Provide the (X, Y) coordinate of the cell's center where the given text is located.  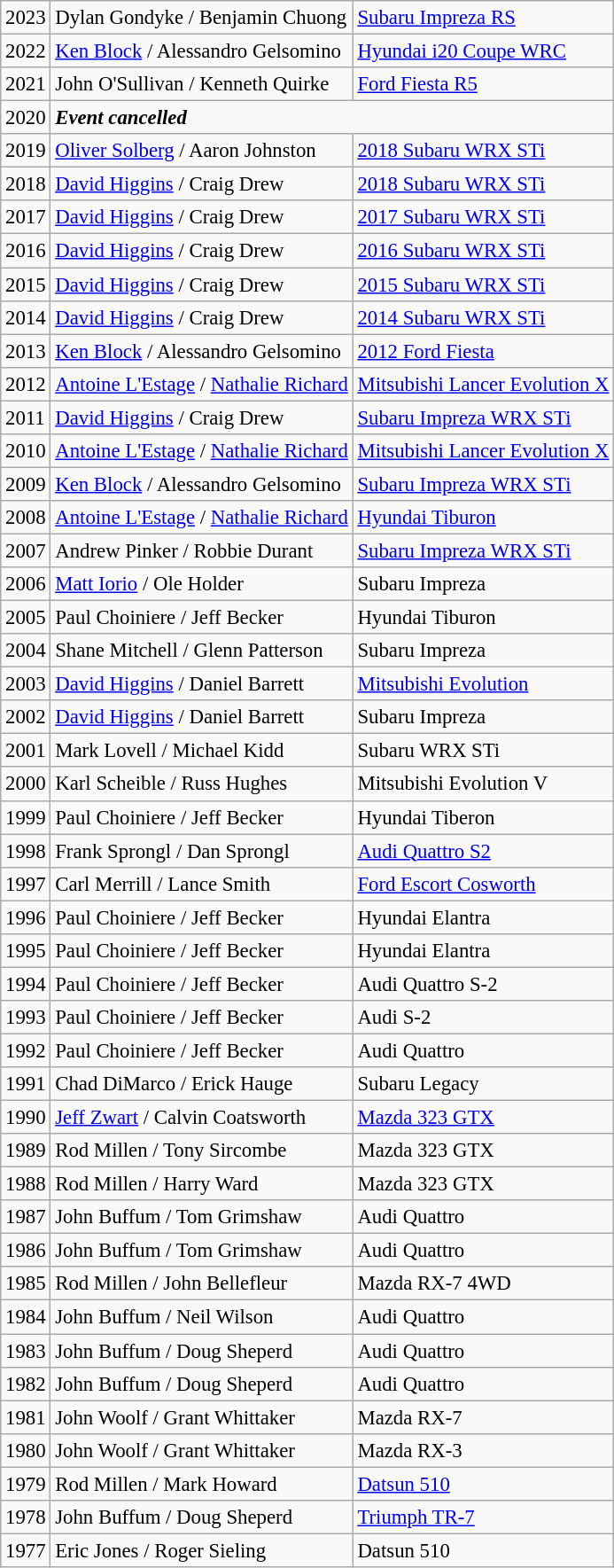
1979 (26, 1484)
1993 (26, 1018)
Subaru WRX STi (484, 751)
1990 (26, 1118)
1998 (26, 851)
1977 (26, 1550)
2014 Subaru WRX STi (484, 317)
2004 (26, 651)
1985 (26, 1284)
1999 (26, 817)
Chad DiMarco / Erick Hauge (202, 1084)
Ford Escort Cosworth (484, 884)
Mazda RX-3 (484, 1450)
Mitsubishi Evolution V (484, 784)
Event cancelled (332, 118)
Mazda RX-7 (484, 1417)
Audi Quattro S-2 (484, 984)
1983 (26, 1351)
1978 (26, 1517)
Jeff Zwart / Calvin Coatsworth (202, 1118)
1992 (26, 1050)
Rod Millen / Harry Ward (202, 1184)
2023 (26, 18)
2005 (26, 618)
1987 (26, 1217)
2017 Subaru WRX STi (484, 217)
1986 (26, 1251)
Rod Millen / Mark Howard (202, 1484)
2009 (26, 484)
Carl Merrill / Lance Smith (202, 884)
1988 (26, 1184)
2015 Subaru WRX STi (484, 285)
2002 (26, 717)
2020 (26, 118)
Frank Sprongl / Dan Sprongl (202, 851)
Hyundai Tiberon (484, 817)
2022 (26, 51)
2016 (26, 251)
Ford Fiesta R5 (484, 84)
Oliver Solberg / Aaron Johnston (202, 151)
Mazda RX-7 4WD (484, 1284)
1981 (26, 1417)
Matt Iorio / Ole Holder (202, 584)
2003 (26, 684)
1980 (26, 1450)
1997 (26, 884)
Triumph TR-7 (484, 1517)
Dylan Gondyke / Benjamin Chuong (202, 18)
Shane Mitchell / Glenn Patterson (202, 651)
1995 (26, 951)
Andrew Pinker / Robbie Durant (202, 550)
2017 (26, 217)
2014 (26, 317)
Subaru Impreza RS (484, 18)
2019 (26, 151)
Karl Scheible / Russ Hughes (202, 784)
1996 (26, 917)
2012 Ford Fiesta (484, 351)
2013 (26, 351)
2001 (26, 751)
2016 Subaru WRX STi (484, 251)
2018 (26, 184)
1994 (26, 984)
Mitsubishi Evolution (484, 684)
2015 (26, 285)
Subaru Legacy (484, 1084)
Mark Lovell / Michael Kidd (202, 751)
2007 (26, 550)
2021 (26, 84)
Audi S-2 (484, 1018)
Eric Jones / Roger Sieling (202, 1550)
1982 (26, 1384)
2006 (26, 584)
2008 (26, 518)
Audi Quattro S2 (484, 851)
2000 (26, 784)
2010 (26, 451)
Rod Millen / Tony Sircombe (202, 1151)
John O'Sullivan / Kenneth Quirke (202, 84)
1984 (26, 1317)
Hyundai i20 Coupe WRC (484, 51)
1991 (26, 1084)
2012 (26, 384)
Rod Millen / John Bellefleur (202, 1284)
John Buffum / Neil Wilson (202, 1317)
2011 (26, 417)
1989 (26, 1151)
